Determine the (X, Y) coordinate at the center of the cell enclosing the given text.  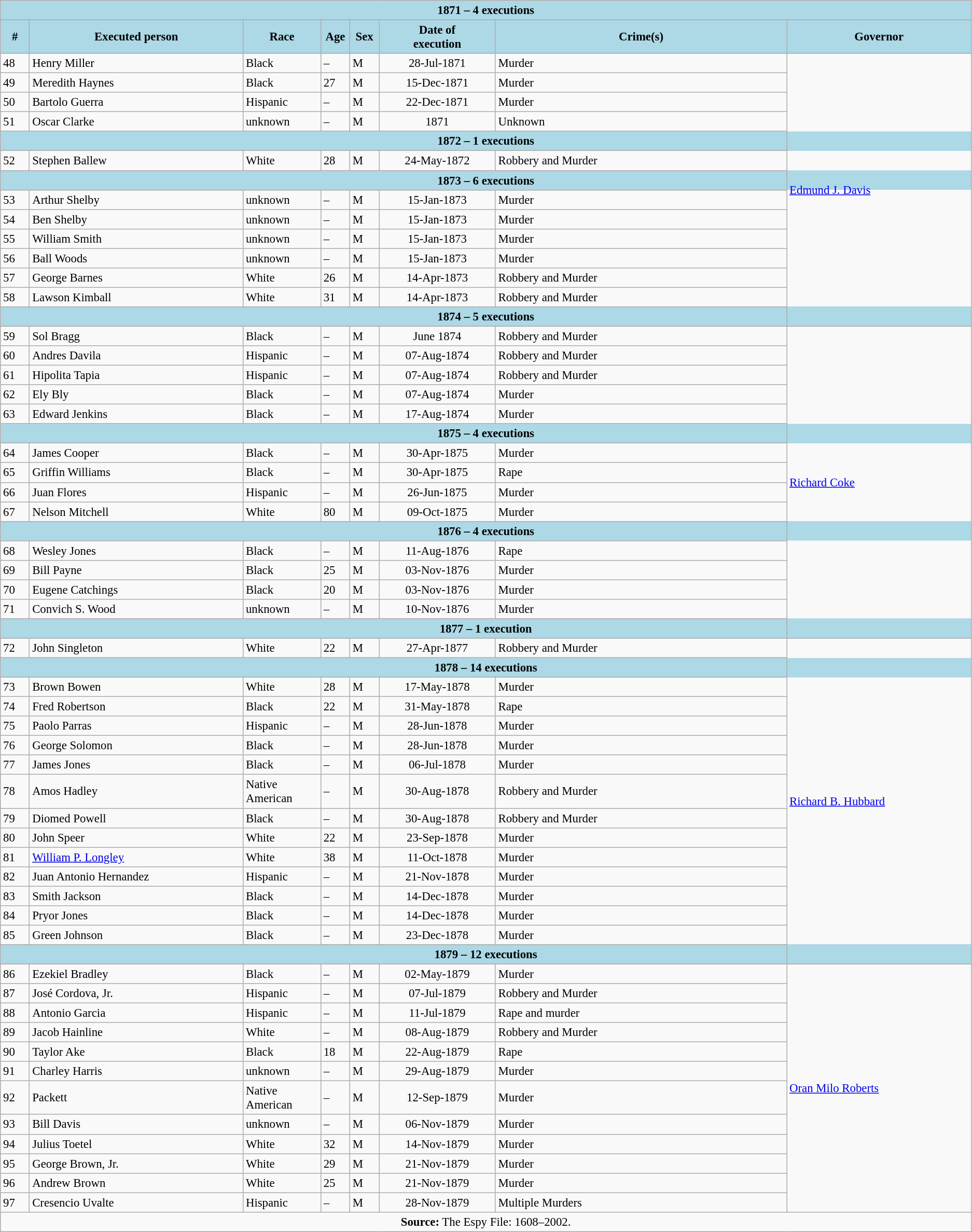
1871 (438, 122)
Wesley Jones (136, 551)
67 (15, 512)
38 (335, 857)
58 (15, 297)
50 (15, 102)
70 (15, 590)
86 (15, 974)
65 (15, 473)
Age (335, 37)
27 (335, 83)
Eugene Catchings (136, 590)
10-Nov-1876 (438, 609)
84 (15, 916)
José Cordova, Jr. (136, 993)
Date of execution (438, 37)
George Barnes (136, 278)
1874 – 5 executions (486, 317)
14-Nov-1879 (438, 1144)
71 (15, 609)
57 (15, 278)
97 (15, 1202)
59 (15, 336)
Oscar Clarke (136, 122)
Richard Coke (879, 482)
21-Nov-1878 (438, 876)
63 (15, 414)
75 (15, 726)
02-May-1879 (438, 974)
08-Aug-1879 (438, 1032)
79 (15, 818)
Diomed Powell (136, 818)
Meredith Haynes (136, 83)
89 (15, 1032)
Ezekiel Bradley (136, 974)
24-May-1872 (438, 161)
88 (15, 1013)
1876 – 4 executions (486, 531)
Andrew Brown (136, 1183)
1872 – 1 executions (486, 142)
John Speer (136, 837)
87 (15, 993)
56 (15, 258)
Packett (136, 1098)
Bill Davis (136, 1125)
Fred Robertson (136, 707)
Lawson Kimball (136, 297)
82 (15, 876)
81 (15, 857)
78 (15, 791)
95 (15, 1164)
Sol Bragg (136, 336)
Executed person (136, 37)
94 (15, 1144)
Race (282, 37)
48 (15, 63)
28-Jul-1871 (438, 63)
93 (15, 1125)
27-Apr-1877 (438, 648)
Cresencio Uvalte (136, 1202)
Paolo Parras (136, 726)
32 (335, 1144)
Pryor Jones (136, 916)
51 (15, 122)
15-Dec-1871 (438, 83)
Source: The Espy File: 1608–2002. (486, 1222)
Green Johnson (136, 935)
22-Dec-1871 (438, 102)
Unknown (641, 122)
23-Dec-1878 (438, 935)
29-Aug-1879 (438, 1071)
96 (15, 1183)
18 (335, 1052)
26-Jun-1875 (438, 492)
Ball Woods (136, 258)
Andres Davila (136, 356)
Richard B. Hubbard (879, 801)
# (15, 37)
Henry Miller (136, 63)
Jacob Hainline (136, 1032)
1871 – 4 executions (486, 10)
Multiple Murders (641, 1202)
17-Aug-1874 (438, 414)
72 (15, 648)
George Solomon (136, 746)
29 (335, 1164)
91 (15, 1071)
Edward Jenkins (136, 414)
Stephen Ballew (136, 161)
92 (15, 1098)
62 (15, 395)
Ely Bly (136, 395)
1873 – 6 executions (486, 180)
90 (15, 1052)
06-Jul-1878 (438, 765)
Antonio Garcia (136, 1013)
Julius Toetel (136, 1144)
28-Nov-1879 (438, 1202)
11-Oct-1878 (438, 857)
James Jones (136, 765)
Governor (879, 37)
Edmund J. Davis (879, 190)
James Cooper (136, 453)
64 (15, 453)
Smith Jackson (136, 896)
77 (15, 765)
09-Oct-1875 (438, 512)
07-Jul-1879 (438, 993)
20 (335, 590)
1878 – 14 executions (486, 668)
60 (15, 356)
Hipolita Tapia (136, 375)
Charley Harris (136, 1071)
William Smith (136, 239)
1875 – 4 executions (486, 433)
76 (15, 746)
Griffin Williams (136, 473)
54 (15, 219)
73 (15, 687)
Convich S. Wood (136, 609)
22-Aug-1879 (438, 1052)
52 (15, 161)
Amos Hadley (136, 791)
Crime(s) (641, 37)
Juan Antonio Hernandez (136, 876)
83 (15, 896)
Juan Flores (136, 492)
Bartolo Guerra (136, 102)
68 (15, 551)
49 (15, 83)
Rape and murder (641, 1013)
26 (335, 278)
Taylor Ake (136, 1052)
11-Jul-1879 (438, 1013)
31 (335, 297)
55 (15, 239)
George Brown, Jr. (136, 1164)
Oran Milo Roberts (879, 1088)
53 (15, 200)
17-May-1878 (438, 687)
12-Sep-1879 (438, 1098)
William P. Longley (136, 857)
Brown Bowen (136, 687)
85 (15, 935)
66 (15, 492)
June 1874 (438, 336)
23-Sep-1878 (438, 837)
Bill Payne (136, 570)
Nelson Mitchell (136, 512)
69 (15, 570)
Ben Shelby (136, 219)
06-Nov-1879 (438, 1125)
11-Aug-1876 (438, 551)
1879 – 12 executions (486, 955)
Sex (365, 37)
61 (15, 375)
1877 – 1 execution (486, 628)
31-May-1878 (438, 707)
74 (15, 707)
Arthur Shelby (136, 200)
John Singleton (136, 648)
